Detect which cell encompasses the target text, then output its [x, y] center coordinate. 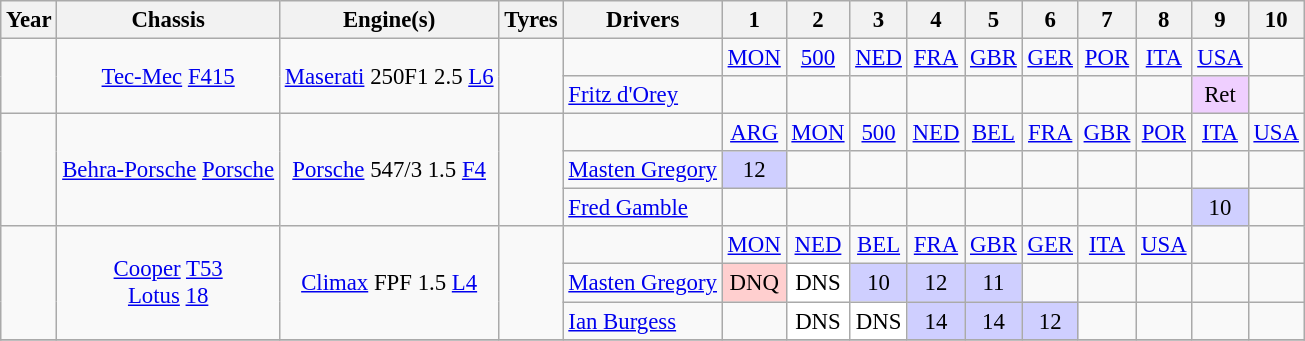
Cooper T53Lotus 18 [168, 282]
Climax FPF 1.5 L4 [388, 282]
4 [936, 20]
Fred Gamble [642, 208]
Chassis [168, 20]
DNQ [754, 283]
Ret [1220, 95]
6 [1050, 20]
Behra-Porsche Porsche [168, 170]
7 [1106, 20]
Fritz d'Orey [642, 95]
Tec-Mec F415 [168, 76]
Maserati 250F1 2.5 L6 [388, 76]
Porsche 547/3 1.5 F4 [388, 170]
5 [994, 20]
1 [754, 20]
11 [994, 283]
8 [1164, 20]
2 [818, 20]
Engine(s) [388, 20]
9 [1220, 20]
3 [878, 20]
Drivers [642, 20]
Year [29, 20]
Tyres [531, 20]
ARG [754, 133]
Ian Burgess [642, 321]
